Scan for the cell matching the given text and deliver its [X, Y] coordinate at center. 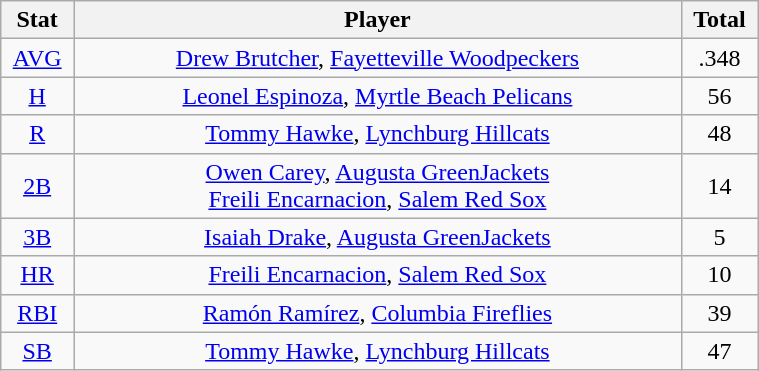
HR [38, 275]
H [38, 96]
Leonel Espinoza, Myrtle Beach Pelicans [378, 96]
.348 [719, 58]
Total [719, 20]
AVG [38, 58]
Ramón Ramírez, Columbia Fireflies [378, 313]
R [38, 134]
SB [38, 351]
Freili Encarnacion, Salem Red Sox [378, 275]
Isaiah Drake, Augusta GreenJackets [378, 237]
47 [719, 351]
2B [38, 186]
14 [719, 186]
5 [719, 237]
Owen Carey, Augusta GreenJackets Freili Encarnacion, Salem Red Sox [378, 186]
Drew Brutcher, Fayetteville Woodpeckers [378, 58]
56 [719, 96]
3B [38, 237]
10 [719, 275]
Stat [38, 20]
Player [378, 20]
RBI [38, 313]
48 [719, 134]
39 [719, 313]
